Detect which cell encompasses the target text, then output its (X, Y) center coordinate. 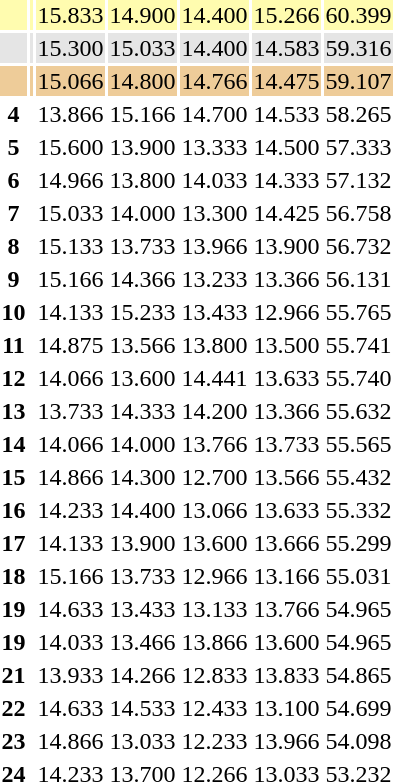
14.800 (142, 81)
14.875 (70, 345)
55.565 (358, 444)
14.900 (142, 15)
12.233 (214, 741)
13.833 (286, 675)
55.765 (358, 312)
56.758 (358, 213)
13.466 (142, 642)
10 (14, 312)
13.333 (214, 147)
55.031 (358, 576)
15.066 (70, 81)
15.300 (70, 48)
22 (14, 708)
13.100 (286, 708)
15.266 (286, 15)
23 (14, 741)
13.666 (286, 543)
4 (14, 114)
54.865 (358, 675)
8 (14, 246)
12 (14, 378)
13.166 (286, 576)
6 (14, 180)
55.740 (358, 378)
57.132 (358, 180)
59.316 (358, 48)
14.441 (214, 378)
57.333 (358, 147)
11 (14, 345)
55.741 (358, 345)
14.233 (70, 510)
15.233 (142, 312)
14.266 (142, 675)
14.300 (142, 477)
60.399 (358, 15)
14 (14, 444)
13.066 (214, 510)
13.933 (70, 675)
15.133 (70, 246)
55.332 (358, 510)
55.632 (358, 411)
12.433 (214, 708)
13.133 (214, 609)
15.600 (70, 147)
56.732 (358, 246)
14.583 (286, 48)
59.107 (358, 81)
9 (14, 279)
12.833 (214, 675)
14.425 (286, 213)
7 (14, 213)
18 (14, 576)
54.098 (358, 741)
55.299 (358, 543)
14.500 (286, 147)
14.475 (286, 81)
13.300 (214, 213)
5 (14, 147)
56.131 (358, 279)
58.265 (358, 114)
13.500 (286, 345)
14.966 (70, 180)
12.700 (214, 477)
14.200 (214, 411)
13 (14, 411)
54.699 (358, 708)
16 (14, 510)
15 (14, 477)
14.366 (142, 279)
55.432 (358, 477)
13.033 (142, 741)
13.233 (214, 279)
14.700 (214, 114)
15.833 (70, 15)
14.766 (214, 81)
17 (14, 543)
21 (14, 675)
